Scan for the cell matching the given text and deliver its (x, y) coordinate at center. 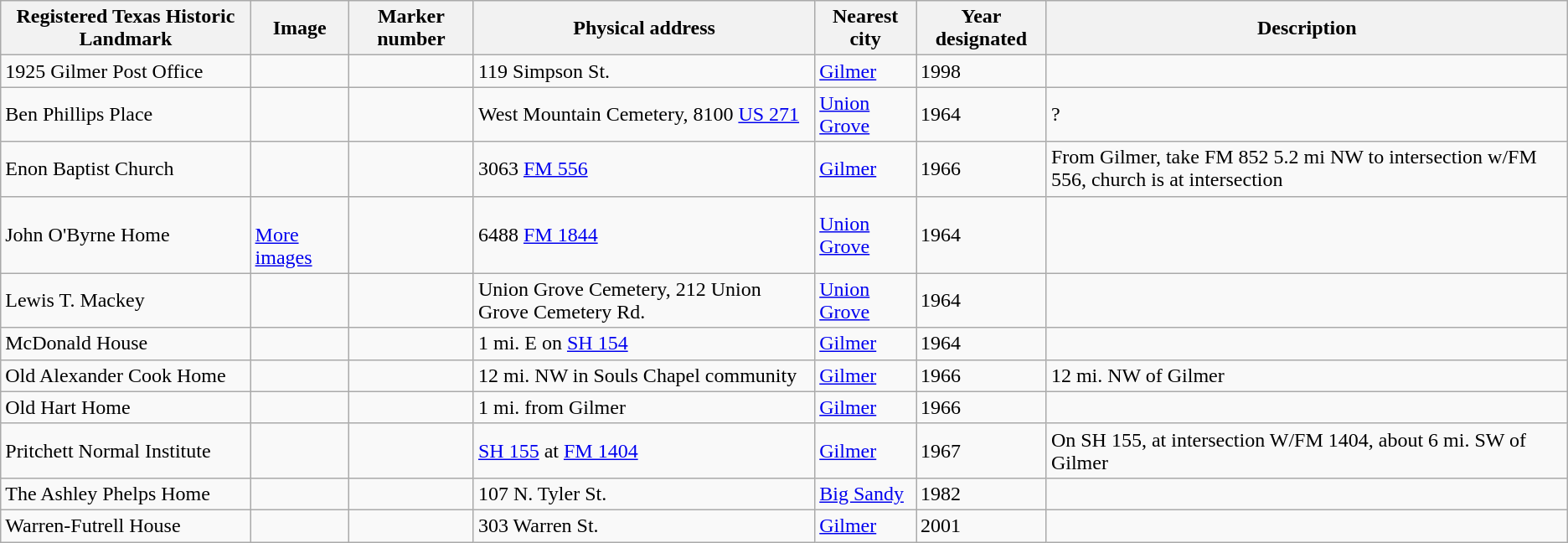
Old Hart Home (126, 407)
? (1307, 114)
6488 FM 1844 (643, 235)
Warren-Futrell House (126, 525)
John O'Byrne Home (126, 235)
Nearest city (866, 28)
107 N. Tyler St. (643, 494)
Year designated (982, 28)
Physical address (643, 28)
McDonald House (126, 344)
12 mi. NW in Souls Chapel community (643, 375)
1 mi. from Gilmer (643, 407)
Marker number (410, 28)
1925 Gilmer Post Office (126, 71)
Old Alexander Cook Home (126, 375)
From Gilmer, take FM 852 5.2 mi NW to intersection w/FM 556, church is at intersection (1307, 169)
119 Simpson St. (643, 71)
Registered Texas Historic Landmark (126, 28)
More images (300, 235)
Pritchett Normal Institute (126, 451)
1998 (982, 71)
3063 FM 556 (643, 169)
1982 (982, 494)
On SH 155, at intersection W/FM 1404, about 6 mi. SW of Gilmer (1307, 451)
303 Warren St. (643, 525)
Ben Phillips Place (126, 114)
1 mi. E on SH 154 (643, 344)
Description (1307, 28)
The Ashley Phelps Home (126, 494)
Union Grove Cemetery, 212 Union Grove Cemetery Rd. (643, 300)
2001 (982, 525)
West Mountain Cemetery, 8100 US 271 (643, 114)
Image (300, 28)
1967 (982, 451)
Lewis T. Mackey (126, 300)
12 mi. NW of Gilmer (1307, 375)
Big Sandy (866, 494)
Enon Baptist Church (126, 169)
SH 155 at FM 1404 (643, 451)
